Find where the given text appears and provide that cell's center as [X, Y] coordinate. 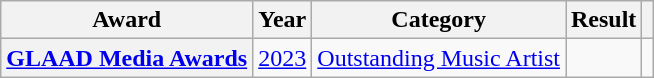
GLAAD Media Awards [127, 58]
2023 [282, 58]
Year [282, 20]
Category [439, 20]
Result [604, 20]
Award [127, 20]
Outstanding Music Artist [439, 58]
